For the text-containing cell, return its midpoint in [X, Y] coordinate format. 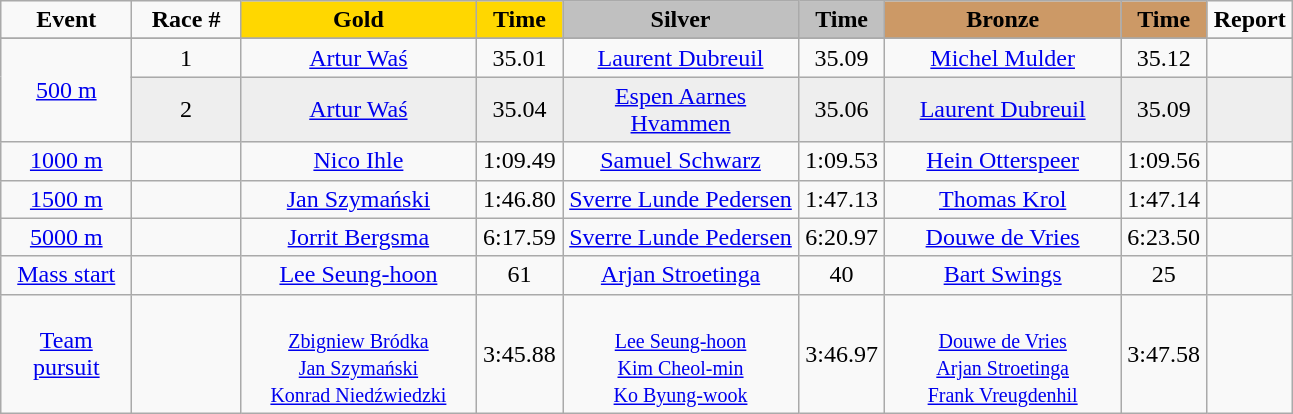
Nico Ihle [358, 161]
Douwe de VriesArjan StroetingaFrank Vreugdenhil [1003, 354]
6:17.59 [519, 237]
Lee Seung-hoonKim Cheol-minKo Byung-wook [680, 354]
Arjan Stroetinga [680, 275]
Espen Aarnes Hvammen [680, 110]
40 [842, 275]
Report [1250, 20]
1500 m [66, 199]
1:09.56 [1164, 161]
Bart Swings [1003, 275]
6:20.97 [842, 237]
5000 m [66, 237]
Mass start [66, 275]
Bronze [1003, 20]
Race # [186, 20]
Jan Szymański [358, 199]
1:09.53 [842, 161]
35.06 [842, 110]
3:47.58 [1164, 354]
Event [66, 20]
Jorrit Bergsma [358, 237]
2 [186, 110]
1 [186, 58]
3:45.88 [519, 354]
3:46.97 [842, 354]
Lee Seung-hoon [358, 275]
35.04 [519, 110]
35.12 [1164, 58]
6:23.50 [1164, 237]
Samuel Schwarz [680, 161]
35.01 [519, 58]
1:47.13 [842, 199]
Douwe de Vries [1003, 237]
61 [519, 275]
500 m [66, 90]
Michel Mulder [1003, 58]
Thomas Krol [1003, 199]
1:46.80 [519, 199]
1:47.14 [1164, 199]
Zbigniew BródkaJan SzymańskiKonrad Niedźwiedzki [358, 354]
Gold [358, 20]
1000 m [66, 161]
Team pursuit [66, 354]
Silver [680, 20]
1:09.49 [519, 161]
Hein Otterspeer [1003, 161]
25 [1164, 275]
